For the text-containing cell, return its midpoint in (X, Y) coordinate format. 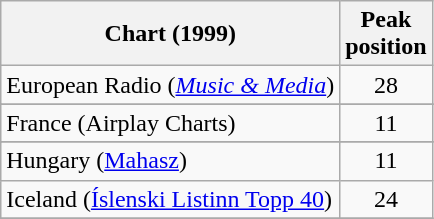
28 (386, 85)
Iceland (Íslenski Listinn Topp 40) (170, 199)
Hungary (Mahasz) (170, 161)
Chart (1999) (170, 34)
European Radio (Music & Media) (170, 85)
Peakposition (386, 34)
24 (386, 199)
France (Airplay Charts) (170, 123)
